Output the (X, Y) coordinate of the center of the cell containing the given text.  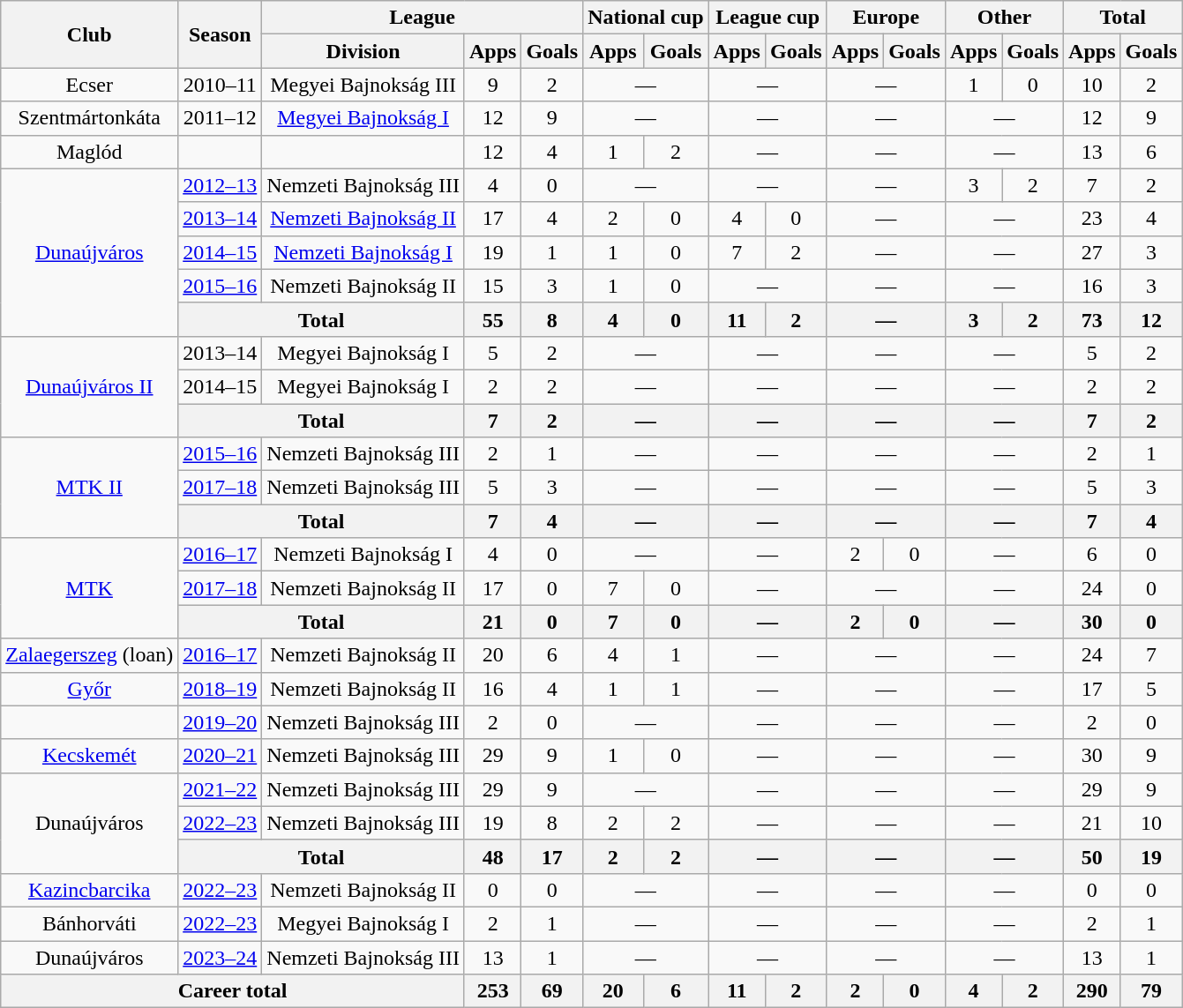
Other (1004, 18)
48 (492, 856)
Zalaegerszeg (loan) (90, 655)
Dunaújváros II (90, 386)
2018–19 (221, 689)
55 (492, 319)
2011–12 (221, 118)
69 (552, 991)
Szentmártonkáta (90, 118)
Ecser (90, 85)
Career total (233, 991)
Season (221, 34)
253 (492, 991)
MTK II (90, 488)
Club (90, 34)
2019–20 (221, 722)
League cup (767, 18)
2012–13 (221, 185)
73 (1092, 319)
290 (1092, 991)
2010–11 (221, 85)
Division (363, 51)
Maglód (90, 152)
Kazincbarcika (90, 890)
Kecskemét (90, 756)
23 (1092, 219)
50 (1092, 856)
Bánhorváti (90, 923)
National cup (646, 18)
Europe (886, 18)
League (423, 18)
27 (1092, 252)
Megyei Bajnokság III (363, 85)
79 (1151, 991)
Győr (90, 689)
15 (492, 286)
2021–22 (221, 789)
2020–21 (221, 756)
MTK (90, 588)
2023–24 (221, 957)
